For the text-containing cell, return its midpoint in [X, Y] coordinate format. 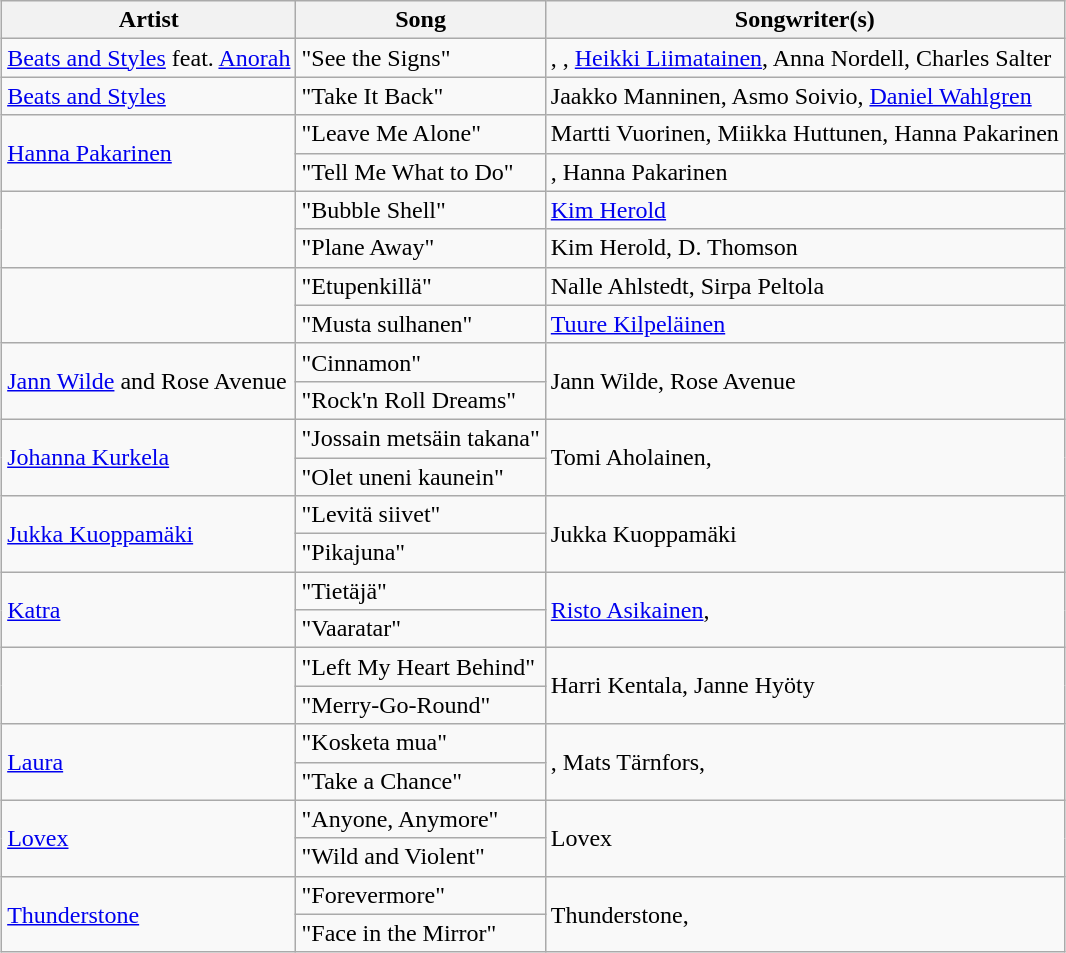
"Musta sulhanen" [420, 324]
Harri Kentala, Janne Hyöty [804, 686]
"Anyone, Anymore" [420, 819]
"Take a Chance" [420, 781]
Nalle Ahlstedt, Sirpa Peltola [804, 286]
, , Heikki Liimatainen, Anna Nordell, Charles Salter [804, 58]
"Forevermore" [420, 895]
"Vaaratar" [420, 629]
Beats and Styles [149, 96]
Artist [149, 20]
Hanna Pakarinen [149, 153]
Song [420, 20]
"Olet uneni kaunein" [420, 477]
"Plane Away" [420, 248]
"See the Signs" [420, 58]
Katra [149, 610]
Johanna Kurkela [149, 457]
"Tietäjä" [420, 591]
Martti Vuorinen, Miikka Huttunen, Hanna Pakarinen [804, 134]
"Merry-Go-Round" [420, 705]
"Bubble Shell" [420, 210]
"Cinnamon" [420, 362]
"Etupenkillä" [420, 286]
"Jossain metsäin takana" [420, 438]
"Rock'n Roll Dreams" [420, 400]
, Mats Tärnfors, [804, 762]
Beats and Styles feat. Anorah [149, 58]
Risto Asikainen, [804, 610]
, Hanna Pakarinen [804, 172]
"Left My Heart Behind" [420, 667]
Tomi Aholainen, [804, 457]
Laura [149, 762]
Jaakko Manninen, Asmo Soivio, Daniel Wahlgren [804, 96]
Kim Herold [804, 210]
Thunderstone, [804, 914]
Kim Herold, D. Thomson [804, 248]
Jann Wilde and Rose Avenue [149, 381]
"Levitä siivet" [420, 515]
Tuure Kilpeläinen [804, 324]
"Take It Back" [420, 96]
"Leave Me Alone" [420, 134]
"Kosketa mua" [420, 743]
"Tell Me What to Do" [420, 172]
Songwriter(s) [804, 20]
"Pikajuna" [420, 553]
"Wild and Violent" [420, 857]
Thunderstone [149, 914]
Jann Wilde, Rose Avenue [804, 381]
"Face in the Mirror" [420, 933]
